Detect which cell encompasses the target text, then output its [X, Y] center coordinate. 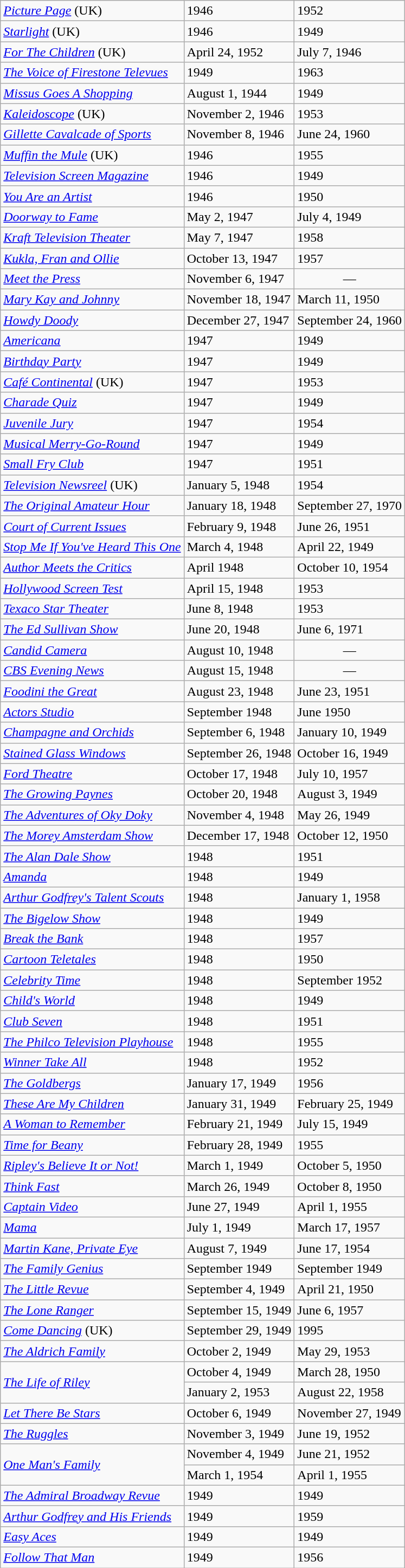
September 6, 1948 [239, 733]
The Goldbergs [92, 1083]
August 23, 1948 [239, 691]
January 5, 1948 [239, 485]
The Alan Dale Show [92, 856]
Come Dancing (UK) [92, 1331]
The Ruggles [92, 1434]
Charade Quiz [92, 403]
January 17, 1949 [239, 1083]
March 1, 1949 [239, 1165]
Meet the Press [92, 279]
June 8, 1948 [239, 609]
July 1, 1949 [239, 1227]
You Are an Artist [92, 196]
April 24, 1952 [239, 52]
1959 [350, 1516]
These Are My Children [92, 1104]
Café Continental (UK) [92, 382]
October 20, 1948 [239, 794]
January 2, 1953 [239, 1392]
Arthur Godfrey's Talent Scouts [92, 897]
August 15, 1948 [239, 671]
Musical Merry-Go-Round [92, 444]
September 1952 [350, 980]
April 1948 [239, 567]
The Family Genius [92, 1269]
August 22, 1958 [350, 1392]
November 4, 1949 [239, 1454]
June 6, 1957 [350, 1310]
October 8, 1950 [350, 1186]
August 1, 1944 [239, 93]
A Woman to Remember [92, 1124]
March 1, 1954 [239, 1475]
Think Fast [92, 1186]
Birthday Party [92, 361]
Hollywood Screen Test [92, 588]
May 7, 1947 [239, 237]
November 4, 1948 [239, 815]
November 27, 1949 [350, 1413]
June 1950 [350, 712]
April 22, 1949 [350, 547]
The Voice of Firestone Televues [92, 73]
October 16, 1949 [350, 753]
September 27, 1970 [350, 506]
Doorway to Fame [92, 217]
November 18, 1947 [239, 300]
June 6, 1971 [350, 630]
The Aldrich Family [92, 1351]
Celebrity Time [92, 980]
Let There Be Stars [92, 1413]
January 10, 1949 [350, 733]
Winner Take All [92, 1062]
June 23, 1951 [350, 691]
Follow That Man [92, 1557]
May 29, 1953 [350, 1351]
June 21, 1952 [350, 1454]
Howdy Doody [92, 320]
February 28, 1949 [239, 1145]
The Life of Riley [92, 1382]
April 21, 1950 [350, 1290]
Cartoon Teletales [92, 960]
Actors Studio [92, 712]
One Man's Family [92, 1465]
October 5, 1950 [350, 1165]
October 6, 1949 [239, 1413]
Small Fry Club [92, 464]
Americana [92, 341]
The Admiral Broadway Revue [92, 1495]
Time for Beany [92, 1145]
January 18, 1948 [239, 506]
Amanda [92, 877]
Break the Bank [92, 939]
Starlight (UK) [92, 31]
Picture Page (UK) [92, 11]
August 3, 1949 [350, 794]
Court of Current Issues [92, 526]
Television Newsreel (UK) [92, 485]
1995 [350, 1331]
Television Screen Magazine [92, 176]
March 28, 1950 [350, 1372]
Missus Goes A Shopping [92, 93]
January 31, 1949 [239, 1104]
July 4, 1949 [350, 217]
The Little Revue [92, 1290]
For The Children (UK) [92, 52]
September 24, 1960 [350, 320]
November 8, 1946 [239, 134]
October 12, 1950 [350, 835]
February 21, 1949 [239, 1124]
September 15, 1949 [239, 1310]
June 19, 1952 [350, 1434]
September 4, 1949 [239, 1290]
Easy Aces [92, 1537]
July 15, 1949 [350, 1124]
Candid Camera [92, 650]
The Morey Amsterdam Show [92, 835]
The Growing Paynes [92, 794]
Arthur Godfrey and His Friends [92, 1516]
June 17, 1954 [350, 1248]
October 4, 1949 [239, 1372]
November 3, 1949 [239, 1434]
February 25, 1949 [350, 1104]
Captain Video [92, 1207]
March 11, 1950 [350, 300]
October 13, 1947 [239, 258]
Texaco Star Theater [92, 609]
November 6, 1947 [239, 279]
August 7, 1949 [239, 1248]
Ripley's Believe It or Not! [92, 1165]
October 2, 1949 [239, 1351]
May 26, 1949 [350, 815]
Kaleidoscope (UK) [92, 114]
July 10, 1957 [350, 774]
Kukla, Fran and Ollie [92, 258]
June 24, 1960 [350, 134]
May 2, 1947 [239, 217]
Gillette Cavalcade of Sports [92, 134]
January 1, 1958 [350, 897]
Foodini the Great [92, 691]
Muffin the Mule (UK) [92, 155]
November 2, 1946 [239, 114]
March 17, 1957 [350, 1227]
1963 [350, 73]
Mama [92, 1227]
Club Seven [92, 1021]
June 20, 1948 [239, 630]
The Lone Ranger [92, 1310]
Martin Kane, Private Eye [92, 1248]
Juvenile Jury [92, 423]
June 27, 1949 [239, 1207]
October 10, 1954 [350, 567]
The Adventures of Oky Doky [92, 815]
December 27, 1947 [239, 320]
Stained Glass Windows [92, 753]
August 10, 1948 [239, 650]
The Philco Television Playhouse [92, 1042]
Stop Me If You've Heard This One [92, 547]
Champagne and Orchids [92, 733]
CBS Evening News [92, 671]
December 17, 1948 [239, 835]
February 9, 1948 [239, 526]
Child's World [92, 1001]
Kraft Television Theater [92, 237]
April 15, 1948 [239, 588]
June 26, 1951 [350, 526]
Ford Theatre [92, 774]
September 1948 [239, 712]
Mary Kay and Johnny [92, 300]
The Ed Sullivan Show [92, 630]
Author Meets the Critics [92, 567]
September 26, 1948 [239, 753]
July 7, 1946 [350, 52]
The Original Amateur Hour [92, 506]
March 4, 1948 [239, 547]
1958 [350, 237]
September 29, 1949 [239, 1331]
The Bigelow Show [92, 918]
October 17, 1948 [239, 774]
March 26, 1949 [239, 1186]
